Return the [x, y] coordinate for the center point of the cell that contains the specified text.  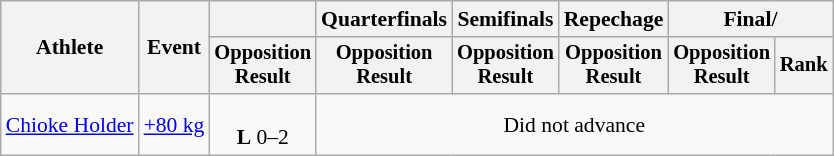
Repechage [614, 19]
Quarterfinals [384, 19]
Chioke Holder [70, 124]
Semifinals [506, 19]
Athlete [70, 48]
Rank [804, 66]
Did not advance [574, 124]
Final/ [750, 19]
Event [174, 48]
L 0–2 [262, 124]
+80 kg [174, 124]
